Pinpoint the cell where the given text exists, returning its (X, Y) midpoint coordinate. 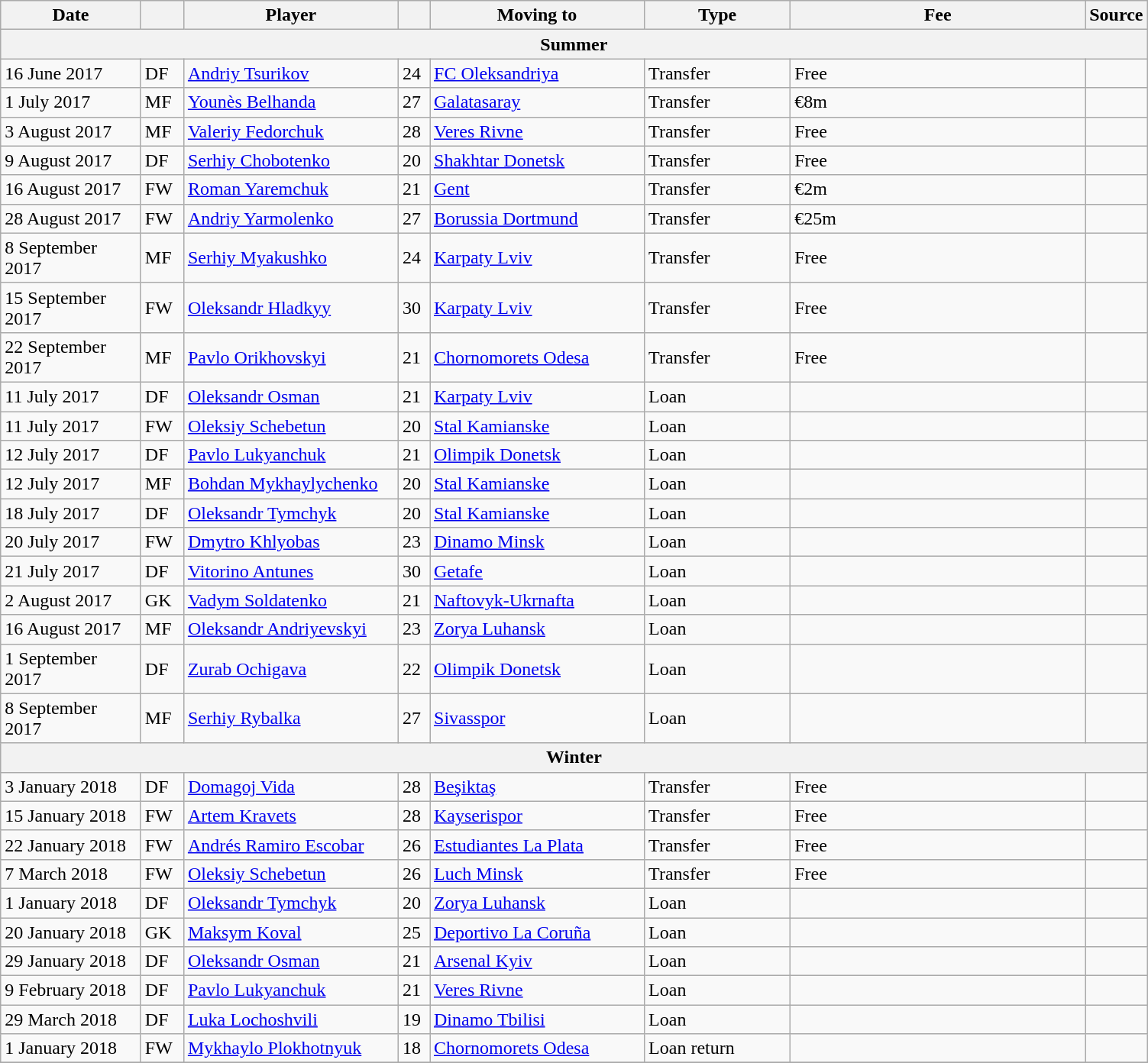
Kayserispor (536, 816)
Domagoj Vida (290, 787)
2 August 2017 (71, 600)
Valeriy Fedorchuk (290, 131)
Andriy Tsurikov (290, 73)
18 July 2017 (71, 513)
1 July 2017 (71, 102)
Luka Lochoshvili (290, 1019)
Serhiy Chobotenko (290, 160)
Winter (574, 758)
Andriy Yarmolenko (290, 218)
16 June 2017 (71, 73)
Naftovyk-Ukrnafta (536, 600)
Estudiantes La Plata (536, 845)
15 September 2017 (71, 307)
Serhiy Rybalka (290, 718)
Maksym Koval (290, 932)
Borussia Dortmund (536, 218)
9 August 2017 (71, 160)
Mykhaylo Plokhotnyuk (290, 1048)
29 January 2018 (71, 961)
Oleksandr Hladkyy (290, 307)
Vitorino Antunes (290, 571)
18 (414, 1048)
Younès Belhanda (290, 102)
15 January 2018 (71, 816)
Getafe (536, 571)
Dmytro Khlyobas (290, 542)
Bohdan Mykhaylychenko (290, 484)
19 (414, 1019)
29 March 2018 (71, 1019)
Arsenal Kyiv (536, 961)
Summer (574, 44)
Artem Kravets (290, 816)
22 (414, 669)
28 August 2017 (71, 218)
Oleksandr Andriyevskyi (290, 629)
3 August 2017 (71, 131)
Sivasspor (536, 718)
Source (1117, 15)
22 January 2018 (71, 845)
7 March 2018 (71, 874)
9 February 2018 (71, 990)
Date (71, 15)
Player (290, 15)
Galatasaray (536, 102)
Dinamo Tbilisi (536, 1019)
Type (718, 15)
Andrés Ramiro Escobar (290, 845)
22 September 2017 (71, 357)
Fee (938, 15)
Beşiktaş (536, 787)
1 September 2017 (71, 669)
Luch Minsk (536, 874)
Loan return (718, 1048)
Vadym Soldatenko (290, 600)
3 January 2018 (71, 787)
20 July 2017 (71, 542)
Roman Yaremchuk (290, 189)
€25m (938, 218)
Zurab Ochigava (290, 669)
Dinamo Minsk (536, 542)
€2m (938, 189)
21 July 2017 (71, 571)
Gent (536, 189)
Deportivo La Coruña (536, 932)
Serhiy Myakushko (290, 258)
20 January 2018 (71, 932)
Moving to (536, 15)
Shakhtar Donetsk (536, 160)
FC Oleksandriya (536, 73)
Pavlo Orikhovskyi (290, 357)
€8m (938, 102)
25 (414, 932)
